Identify which cell holds the provided text, then report its (x, y) central coordinate. 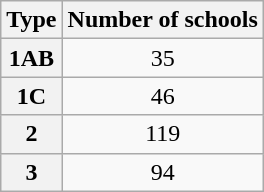
35 (162, 58)
119 (162, 134)
1C (32, 96)
2 (32, 134)
3 (32, 172)
Type (32, 20)
46 (162, 96)
1AB (32, 58)
94 (162, 172)
Number of schools (162, 20)
